Determine the [X, Y] coordinate at the center of the cell enclosing the given text.  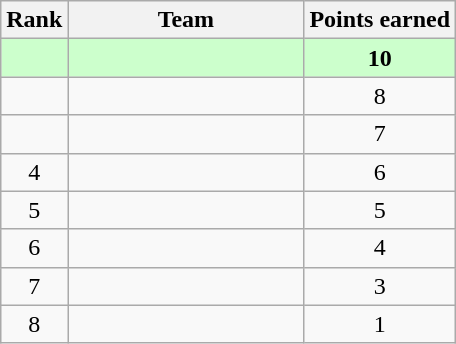
Team [186, 20]
3 [380, 286]
Rank [34, 20]
10 [380, 58]
Points earned [380, 20]
1 [380, 324]
